From the cell containing the given text, extract its center point as [x, y] coordinate. 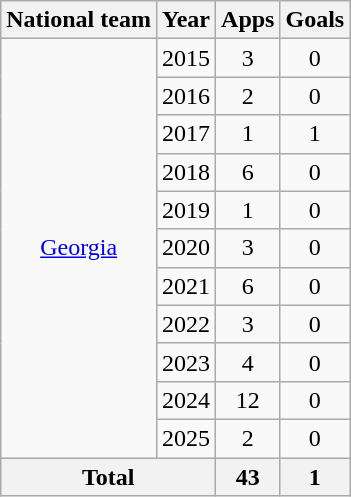
2015 [186, 58]
Total [108, 477]
Apps [248, 20]
2020 [186, 248]
2023 [186, 362]
2018 [186, 172]
4 [248, 362]
12 [248, 400]
43 [248, 477]
2017 [186, 134]
2024 [186, 400]
Year [186, 20]
2022 [186, 324]
2021 [186, 286]
National team [79, 20]
2016 [186, 96]
Georgia [79, 248]
2025 [186, 438]
2019 [186, 210]
Goals [315, 20]
